Output the (x, y) coordinate of the center of the cell containing the given text.  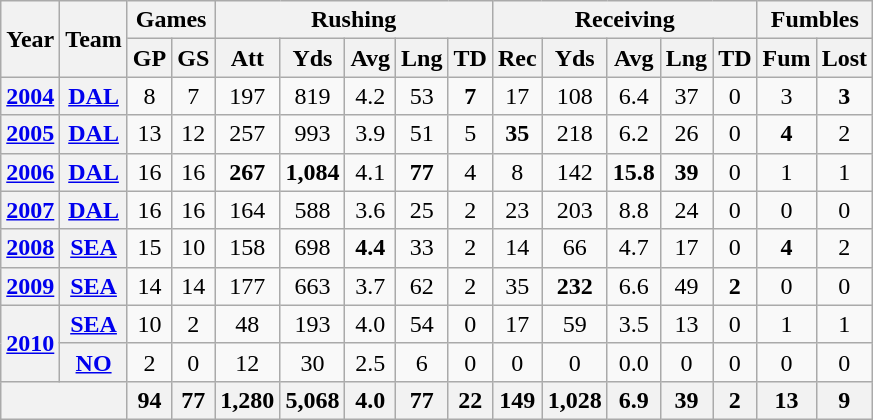
698 (312, 248)
4.4 (370, 248)
GP (149, 58)
142 (574, 172)
33 (422, 248)
2007 (30, 210)
0.0 (634, 362)
663 (312, 286)
232 (574, 286)
49 (686, 286)
54 (422, 324)
6.2 (634, 134)
2006 (30, 172)
Year (30, 39)
Att (248, 58)
51 (422, 134)
15 (149, 248)
94 (149, 400)
59 (574, 324)
Team (94, 39)
25 (422, 210)
Rec (517, 58)
218 (574, 134)
5,068 (312, 400)
158 (248, 248)
4.7 (634, 248)
30 (312, 362)
48 (248, 324)
819 (312, 96)
588 (312, 210)
8.8 (634, 210)
3.9 (370, 134)
NO (94, 362)
6.9 (634, 400)
2010 (30, 343)
Lost (844, 58)
3.6 (370, 210)
3.5 (634, 324)
6 (422, 362)
2004 (30, 96)
993 (312, 134)
2005 (30, 134)
62 (422, 286)
53 (422, 96)
Receiving (624, 20)
26 (686, 134)
193 (312, 324)
257 (248, 134)
203 (574, 210)
37 (686, 96)
2.5 (370, 362)
6.6 (634, 286)
5 (470, 134)
4.1 (370, 172)
GS (194, 58)
3.7 (370, 286)
22 (470, 400)
15.8 (634, 172)
2009 (30, 286)
4.2 (370, 96)
149 (517, 400)
1,028 (574, 400)
1,280 (248, 400)
197 (248, 96)
2008 (30, 248)
24 (686, 210)
66 (574, 248)
164 (248, 210)
Fum (786, 58)
9 (844, 400)
267 (248, 172)
108 (574, 96)
1,084 (312, 172)
6.4 (634, 96)
177 (248, 286)
Games (170, 20)
23 (517, 210)
Fumbles (814, 20)
Rushing (354, 20)
